Scan for the cell matching the given text and deliver its (X, Y) coordinate at center. 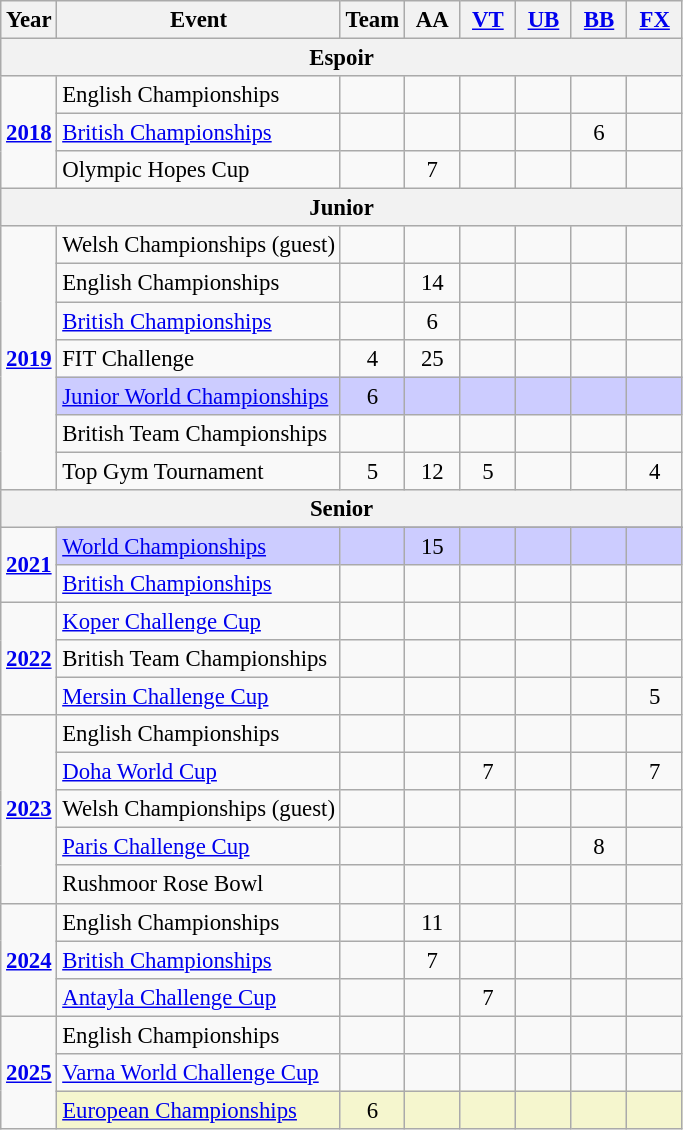
FX (655, 20)
Paris Challenge Cup (198, 847)
Event (198, 20)
Team (372, 20)
Senior (342, 509)
Year (29, 20)
8 (599, 847)
14 (432, 283)
2022 (29, 658)
Koper Challenge Cup (198, 621)
Rushmoor Rose Bowl (198, 885)
European Championships (198, 1110)
2024 (29, 960)
2023 (29, 809)
Mersin Challenge Cup (198, 697)
2019 (29, 358)
2018 (29, 132)
Antayla Challenge Cup (198, 997)
2025 (29, 1072)
World Championships (198, 546)
Junior (342, 208)
15 (432, 546)
AA (432, 20)
Top Gym Tournament (198, 471)
Espoir (342, 58)
Junior World Championships (198, 396)
FIT Challenge (198, 358)
25 (432, 358)
12 (432, 471)
VT (488, 20)
UB (544, 20)
2021 (29, 564)
Doha World Cup (198, 772)
Olympic Hopes Cup (198, 170)
11 (432, 922)
BB (599, 20)
Varna World Challenge Cup (198, 1073)
